Extract the [X, Y] coordinate from the center of the cell holding the provided text.  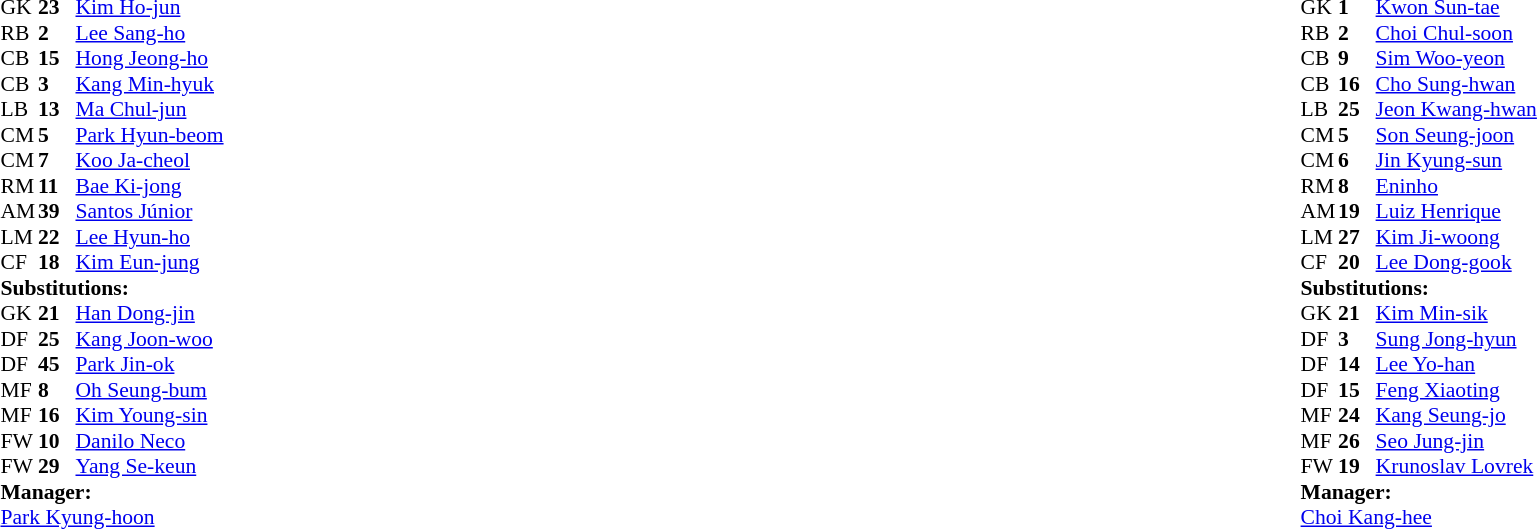
Kim Eun-jung [150, 263]
14 [1357, 365]
Han Dong-jin [150, 313]
Kim Young-sin [150, 415]
45 [57, 365]
Lee Sang-ho [150, 33]
Yang Se-keun [150, 467]
27 [1357, 237]
Lee Yo-han [1456, 365]
9 [1357, 59]
Danilo Neco [150, 441]
Krunoslav Lovrek [1456, 467]
Ma Chul-jun [150, 109]
Eninho [1456, 186]
22 [57, 237]
Kim Min-sik [1456, 313]
Jeon Kwang-hwan [1456, 109]
Son Seung-joon [1456, 135]
20 [1357, 263]
Lee Hyun-ho [150, 237]
Lee Dong-gook [1456, 263]
18 [57, 263]
Choi Chul-soon [1456, 33]
Sung Jong-hyun [1456, 339]
Cho Sung-hwan [1456, 84]
Kang Min-hyuk [150, 84]
7 [57, 161]
Kang Joon-woo [150, 339]
Bae Ki-jong [150, 186]
26 [1357, 441]
Oh Seung-bum [150, 390]
Hong Jeong-ho [150, 59]
Sim Woo-yeon [1456, 59]
Feng Xiaoting [1456, 390]
13 [57, 109]
Luiz Henrique [1456, 211]
29 [57, 467]
39 [57, 211]
Kang Seung-jo [1456, 415]
Koo Ja-cheol [150, 161]
10 [57, 441]
Santos Júnior [150, 211]
Seo Jung-jin [1456, 441]
24 [1357, 415]
Jin Kyung-sun [1456, 161]
Kim Ji-woong [1456, 237]
11 [57, 186]
Park Jin-ok [150, 365]
Park Hyun-beom [150, 135]
6 [1357, 161]
